Return [x, y] of the center of cell containing provided text 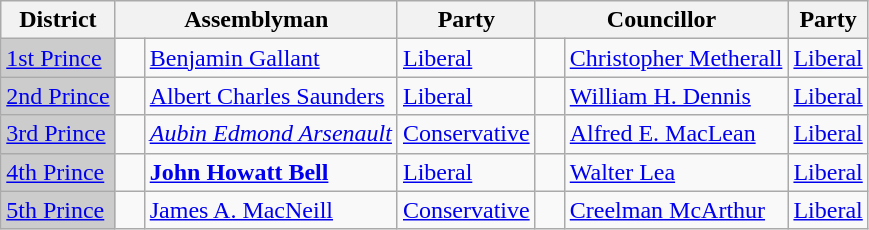
Assemblyman [256, 20]
John Howatt Bell [270, 172]
Aubin Edmond Arsenault [270, 134]
William H. Dennis [676, 96]
Albert Charles Saunders [270, 96]
Benjamin Gallant [270, 58]
1st Prince [58, 58]
James A. MacNeill [270, 210]
5th Prince [58, 210]
Councillor [662, 20]
Alfred E. MacLean [676, 134]
Walter Lea [676, 172]
3rd Prince [58, 134]
4th Prince [58, 172]
Christopher Metherall [676, 58]
2nd Prince [58, 96]
District [58, 20]
Creelman McArthur [676, 210]
